From the cell containing the given text, extract its center point as (X, Y) coordinate. 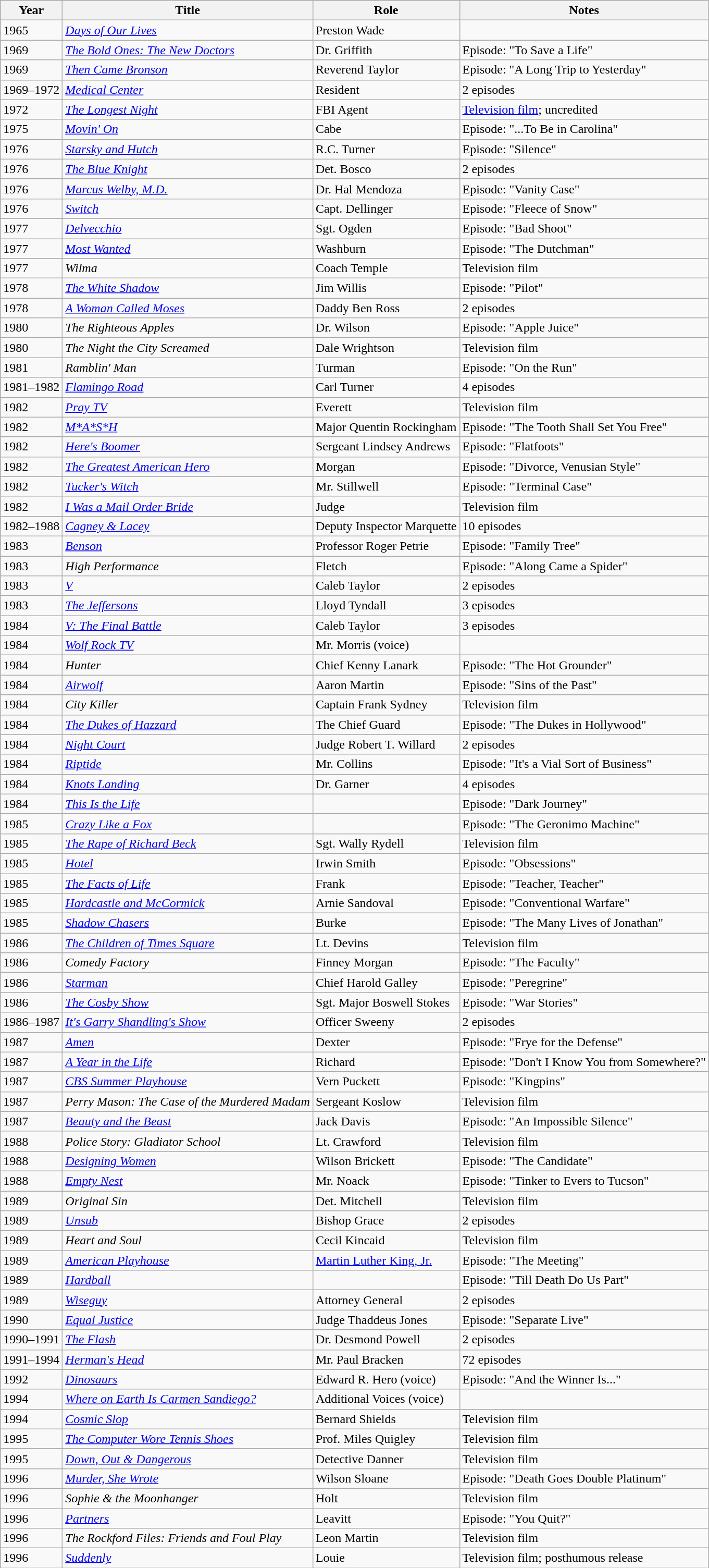
Equal Justice (188, 1320)
Where on Earth Is Carmen Sandiego? (188, 1399)
Sgt. Major Boswell Stokes (386, 1002)
Murder, She Wrote (188, 1478)
I Was a Mail Order Bride (188, 506)
The Rockford Files: Friends and Foul Play (188, 1538)
Captain Frank Sydney (386, 705)
Washburn (386, 249)
Heart and Soul (188, 1241)
Deputy Inspector Marquette (386, 526)
Episode: "On the Run" (584, 367)
Police Story: Gladiator School (188, 1141)
Finney Morgan (386, 963)
Switch (188, 209)
Original Sin (188, 1200)
CBS Summer Playhouse (188, 1082)
Episode: "Apple Juice" (584, 328)
Episode: "Bad Shoot" (584, 228)
Sgt. Ogden (386, 228)
Everett (386, 407)
Jack Davis (386, 1121)
Dr. Griffith (386, 50)
Beauty and the Beast (188, 1121)
Episode: "Death Goes Double Platinum" (584, 1478)
Episode: "The Faculty" (584, 963)
Hotel (188, 863)
Television film; posthumous release (584, 1558)
Episode: "Teacher, Teacher" (584, 884)
Episode: "Divorce, Venusian Style" (584, 467)
Leavitt (386, 1518)
The Jeffersons (188, 606)
Dale Wrightson (386, 348)
Bernard Shields (386, 1419)
1991–1994 (31, 1359)
Hardball (188, 1280)
Louie (386, 1558)
V (188, 586)
Episode: "Vanity Case" (584, 189)
American Playhouse (188, 1260)
Title (188, 10)
Preston Wade (386, 30)
Jim Willis (386, 288)
Coach Temple (386, 268)
A Year in the Life (188, 1062)
Episode: "Conventional Warfare" (584, 903)
Lt. Crawford (386, 1141)
Martin Luther King, Jr. (386, 1260)
1990–1991 (31, 1340)
Night Court (188, 744)
Episode: "To Save a Life" (584, 50)
Pray TV (188, 407)
Episode: "Kingpins" (584, 1082)
Airwolf (188, 685)
Perry Mason: The Case of the Murdered Madam (188, 1101)
Episode: "Fleece of Snow" (584, 209)
Episode: "Dark Journey" (584, 804)
Shadow Chasers (188, 923)
City Killer (188, 705)
Episode: "Separate Live" (584, 1320)
Marcus Welby, M.D. (188, 189)
Burke (386, 923)
Episode: "The Candidate" (584, 1161)
1990 (31, 1320)
FBI Agent (386, 109)
The Blue Knight (188, 169)
Episode: "The Meeting" (584, 1260)
Resident (386, 90)
Episode: "Silence" (584, 149)
Wilson Brickett (386, 1161)
Dr. Hal Mendoza (386, 189)
The Chief Guard (386, 725)
Unsub (188, 1221)
Wiseguy (188, 1300)
Mr. Stillwell (386, 486)
Episode: "Don't I Know You from Somewhere?" (584, 1062)
Days of Our Lives (188, 30)
Episode: "You Quit?" (584, 1518)
The Longest Night (188, 109)
Additional Voices (voice) (386, 1399)
Judge Robert T. Willard (386, 744)
Suddenly (188, 1558)
Herman's Head (188, 1359)
Episode: "Along Came a Spider" (584, 566)
Aaron Martin (386, 685)
Reverend Taylor (386, 70)
Cagney & Lacey (188, 526)
72 episodes (584, 1359)
Flamingo Road (188, 387)
Capt. Dellinger (386, 209)
Dexter (386, 1042)
Episode: "An Impossible Silence" (584, 1121)
Arnie Sandoval (386, 903)
Cosmic Slop (188, 1419)
1986–1987 (31, 1022)
The Greatest American Hero (188, 467)
Benson (188, 546)
Episode: "Pilot" (584, 288)
Episode: "...To Be in Carolina" (584, 129)
10 episodes (584, 526)
Starsky and Hutch (188, 149)
Knots Landing (188, 784)
Amen (188, 1042)
Sergeant Koslow (386, 1101)
The Rape of Richard Beck (188, 843)
Prof. Miles Quigley (386, 1439)
Frank (386, 884)
The Children of Times Square (188, 943)
Down, Out & Dangerous (188, 1459)
Holt (386, 1498)
Bishop Grace (386, 1221)
Judge Thaddeus Jones (386, 1320)
Episode: "Terminal Case" (584, 486)
1972 (31, 109)
Chief Harold Galley (386, 983)
The Facts of Life (188, 884)
Professor Roger Petrie (386, 546)
Ramblin' Man (188, 367)
Lt. Devins (386, 943)
Notes (584, 10)
1981 (31, 367)
Officer Sweeny (386, 1022)
Fletch (386, 566)
This Is the Life (188, 804)
Vern Puckett (386, 1082)
The Computer Wore Tennis Shoes (188, 1439)
Leon Martin (386, 1538)
Dinosaurs (188, 1379)
Episode: "War Stories" (584, 1002)
Episode: "Sins of the Past" (584, 685)
Cecil Kincaid (386, 1241)
Starman (188, 983)
A Woman Called Moses (188, 308)
Episode: "The Hot Grounder" (584, 665)
Cabe (386, 129)
Episode: "Peregrine" (584, 983)
Judge (386, 506)
The Dukes of Hazzard (188, 725)
Mr. Collins (386, 764)
Then Came Bronson (188, 70)
Episode: "And the Winner Is..." (584, 1379)
The Flash (188, 1340)
Carl Turner (386, 387)
Det. Bosco (386, 169)
1982–1988 (31, 526)
Wilson Sloane (386, 1478)
Episode: "Flatfoots" (584, 447)
Episode: "The Dutchman" (584, 249)
Hardcastle and McCormick (188, 903)
Morgan (386, 467)
Sophie & the Moonhanger (188, 1498)
Movin' On (188, 129)
1975 (31, 129)
Episode: "It's a Vial Sort of Business" (584, 764)
Tucker's Witch (188, 486)
Episode: "Tinker to Evers to Tucson" (584, 1181)
Episode: "Family Tree" (584, 546)
Wilma (188, 268)
The Bold Ones: The New Doctors (188, 50)
The Cosby Show (188, 1002)
Episode: "The Geronimo Machine" (584, 824)
Irwin Smith (386, 863)
Lloyd Tyndall (386, 606)
Wolf Rock TV (188, 645)
Television film; uncredited (584, 109)
Medical Center (188, 90)
Daddy Ben Ross (386, 308)
1992 (31, 1379)
Designing Women (188, 1161)
Mr. Noack (386, 1181)
Detective Danner (386, 1459)
Dr. Wilson (386, 328)
Det. Mitchell (386, 1200)
1969–1972 (31, 90)
Here's Boomer (188, 447)
Empty Nest (188, 1181)
Sgt. Wally Rydell (386, 843)
Episode: "A Long Trip to Yesterday" (584, 70)
High Performance (188, 566)
Mr. Paul Bracken (386, 1359)
Episode: "The Tooth Shall Set You Free" (584, 427)
Dr. Desmond Powell (386, 1340)
1965 (31, 30)
Mr. Morris (voice) (386, 645)
R.C. Turner (386, 149)
Crazy Like a Fox (188, 824)
It's Garry Shandling's Show (188, 1022)
Major Quentin Rockingham (386, 427)
Episode: "Frye for the Defense" (584, 1042)
The Night the City Screamed (188, 348)
Dr. Garner (386, 784)
Attorney General (386, 1300)
M*A*S*H (188, 427)
Turman (386, 367)
V: The Final Battle (188, 626)
Riptide (188, 764)
Year (31, 10)
Richard (386, 1062)
Episode: "The Many Lives of Jonathan" (584, 923)
Episode: "The Dukes in Hollywood" (584, 725)
Chief Kenny Lanark (386, 665)
Episode: "Obsessions" (584, 863)
Episode: "Till Death Do Us Part" (584, 1280)
Delvecchio (188, 228)
Role (386, 10)
The Righteous Apples (188, 328)
Comedy Factory (188, 963)
Edward R. Hero (voice) (386, 1379)
The White Shadow (188, 288)
1981–1982 (31, 387)
Hunter (188, 665)
Most Wanted (188, 249)
Sergeant Lindsey Andrews (386, 447)
Partners (188, 1518)
